Locate the cell with the specified text and output its [x, y] center coordinate. 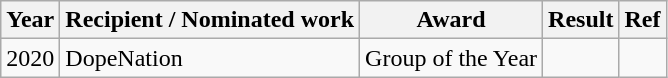
Ref [642, 20]
Group of the Year [452, 58]
Result [581, 20]
Award [452, 20]
Year [30, 20]
2020 [30, 58]
Recipient / Nominated work [210, 20]
DopeNation [210, 58]
